Extract the [X, Y] coordinate from the center of the cell holding the provided text.  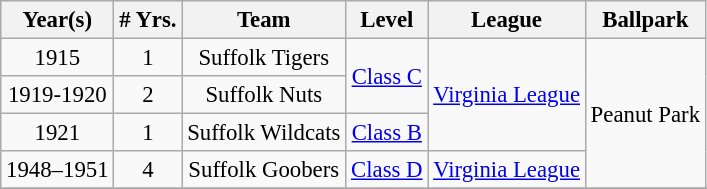
Suffolk Tigers [264, 58]
League [506, 20]
Suffolk Wildcats [264, 133]
Class B [387, 133]
1915 [58, 58]
4 [148, 170]
# Yrs. [148, 20]
Team [264, 20]
1921 [58, 133]
Suffolk Nuts [264, 95]
Ballpark [645, 20]
Class D [387, 170]
Class C [387, 76]
Peanut Park [645, 114]
1919-1920 [58, 95]
Year(s) [58, 20]
2 [148, 95]
Suffolk Goobers [264, 170]
Level [387, 20]
1948–1951 [58, 170]
